Provide the [X, Y] coordinate of the cell's center where the given text is located.  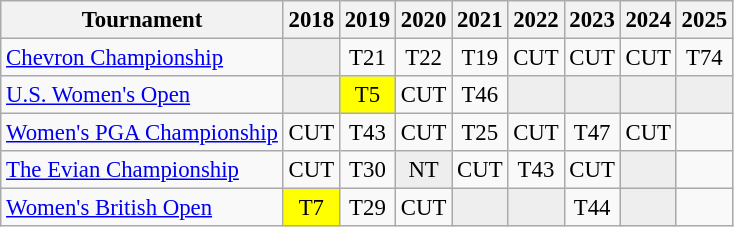
2021 [480, 20]
2025 [704, 20]
T46 [480, 95]
T74 [704, 58]
Women's PGA Championship [142, 133]
U.S. Women's Open [142, 95]
T47 [592, 133]
Women's British Open [142, 208]
2019 [367, 20]
T7 [311, 208]
T44 [592, 208]
T29 [367, 208]
T19 [480, 58]
T5 [367, 95]
2024 [648, 20]
Tournament [142, 20]
T22 [424, 58]
T30 [367, 170]
2022 [536, 20]
T21 [367, 58]
2020 [424, 20]
The Evian Championship [142, 170]
T25 [480, 133]
2018 [311, 20]
Chevron Championship [142, 58]
2023 [592, 20]
NT [424, 170]
